Determine the (x, y) coordinate at the center of the cell enclosing the given text.  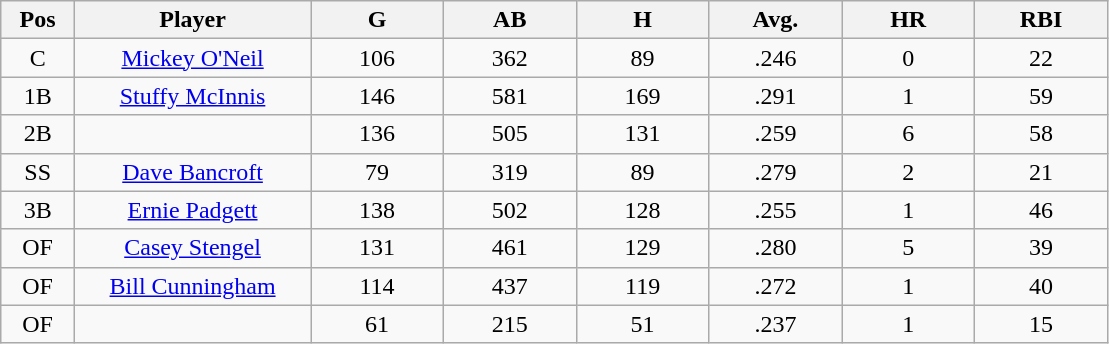
129 (642, 248)
.255 (776, 210)
H (642, 20)
138 (378, 210)
59 (1042, 96)
128 (642, 210)
169 (642, 96)
3B (38, 210)
2 (908, 172)
Ernie Padgett (193, 210)
22 (1042, 58)
61 (378, 324)
SS (38, 172)
505 (510, 134)
79 (378, 172)
.246 (776, 58)
AB (510, 20)
461 (510, 248)
136 (378, 134)
Pos (38, 20)
40 (1042, 286)
215 (510, 324)
437 (510, 286)
146 (378, 96)
Avg. (776, 20)
502 (510, 210)
119 (642, 286)
HR (908, 20)
39 (1042, 248)
1B (38, 96)
46 (1042, 210)
RBI (1042, 20)
319 (510, 172)
C (38, 58)
.280 (776, 248)
0 (908, 58)
.279 (776, 172)
21 (1042, 172)
.272 (776, 286)
51 (642, 324)
6 (908, 134)
58 (1042, 134)
Casey Stengel (193, 248)
Stuffy McInnis (193, 96)
.291 (776, 96)
2B (38, 134)
Bill Cunningham (193, 286)
.259 (776, 134)
362 (510, 58)
581 (510, 96)
Dave Bancroft (193, 172)
G (378, 20)
5 (908, 248)
114 (378, 286)
15 (1042, 324)
106 (378, 58)
.237 (776, 324)
Mickey O'Neil (193, 58)
Player (193, 20)
